Output the (X, Y) coordinate of the center of the cell containing the given text.  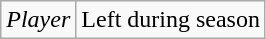
Player (38, 20)
Left during season (171, 20)
